Capture the cell that displays the provided text and extract its [x, y] central coordinate. 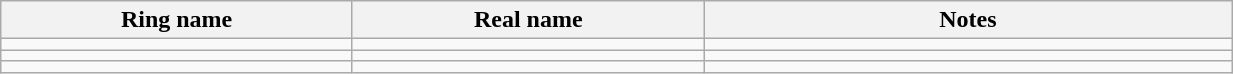
Notes [968, 20]
Ring name [177, 20]
Real name [528, 20]
